Locate the cell with the specified text and output its (X, Y) center coordinate. 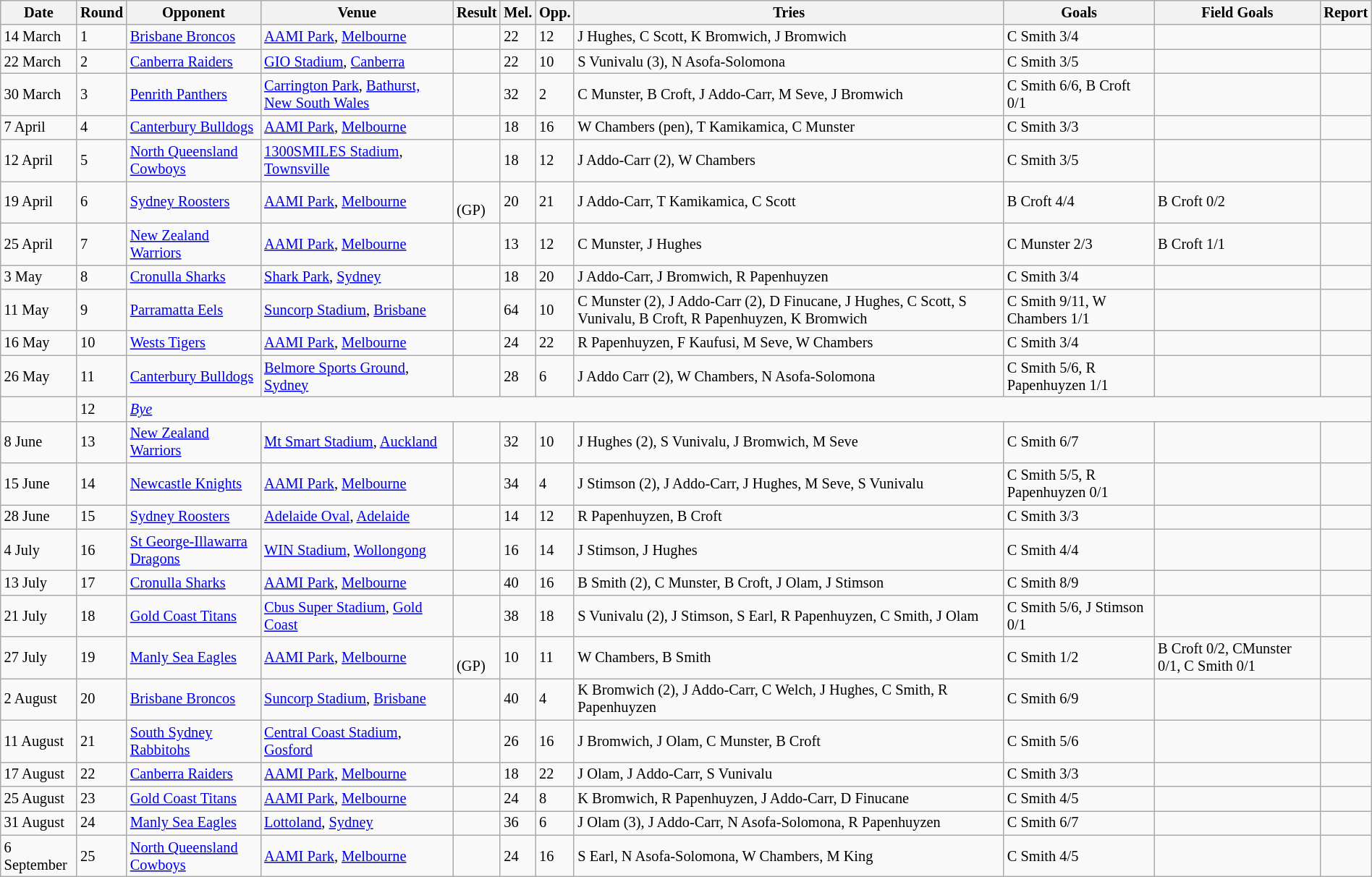
3 May (39, 277)
K Bromwich, R Papenhuyzen, J Addo-Carr, D Finucane (789, 798)
South Sydney Rabbitohs (194, 741)
J Addo Carr (2), W Chambers, N Asofa-Solomona (789, 376)
C Smith 5/6, R Papenhuyzen 1/1 (1079, 376)
26 May (39, 376)
7 April (39, 127)
38 (518, 616)
B Croft 0/2 (1237, 202)
16 May (39, 343)
J Stimson (2), J Addo-Carr, J Hughes, M Seve, S Vunivalu (789, 484)
Lottoland, Sydney (357, 823)
Result (476, 12)
R Papenhuyzen, F Kaufusi, M Seve, W Chambers (789, 343)
Opponent (194, 12)
Cbus Super Stadium, Gold Coast (357, 616)
J Olam (3), J Addo-Carr, N Asofa-Solomona, R Papenhuyzen (789, 823)
K Bromwich (2), J Addo-Carr, C Welch, J Hughes, C Smith, R Papenhuyzen (789, 699)
Date (39, 12)
C Smith 5/6 (1079, 741)
Penrith Panthers (194, 94)
Shark Park, Sydney (357, 277)
C Smith 8/9 (1079, 582)
C Munster (2), J Addo-Carr (2), D Finucane, J Hughes, C Scott, S Vunivalu, B Croft, R Papenhuyzen, K Bromwich (789, 310)
Venue (357, 12)
13 July (39, 582)
Report (1346, 12)
25 April (39, 244)
34 (518, 484)
St George-Illawarra Dragons (194, 550)
Field Goals (1237, 12)
J Olam, J Addo-Carr, S Vunivalu (789, 774)
23 (101, 798)
B Croft 4/4 (1079, 202)
C Munster 2/3 (1079, 244)
25 (101, 856)
Bye (749, 409)
Goals (1079, 12)
S Vunivalu (3), N Asofa-Solomona (789, 62)
S Earl, N Asofa-Solomona, W Chambers, M King (789, 856)
B Croft 1/1 (1237, 244)
12 April (39, 161)
1 (101, 37)
C Smith 6/6, B Croft 0/1 (1079, 94)
J Hughes (2), S Vunivalu, J Bromwich, M Seve (789, 442)
J Stimson, J Hughes (789, 550)
15 (101, 517)
28 June (39, 517)
GIO Stadium, Canberra (357, 62)
25 August (39, 798)
J Addo-Carr, T Kamikamica, C Scott (789, 202)
Parramatta Eels (194, 310)
Mt Smart Stadium, Auckland (357, 442)
Wests Tigers (194, 343)
4 July (39, 550)
15 June (39, 484)
Tries (789, 12)
3 (101, 94)
5 (101, 161)
B Smith (2), C Munster, B Croft, J Olam, J Stimson (789, 582)
C Smith 4/4 (1079, 550)
C Smith 5/5, R Papenhuyzen 0/1 (1079, 484)
2 August (39, 699)
Newcastle Knights (194, 484)
36 (518, 823)
J Addo-Carr, J Bromwich, R Papenhuyzen (789, 277)
28 (518, 376)
C Smith 5/6, J Stimson 0/1 (1079, 616)
22 March (39, 62)
J Hughes, C Scott, K Bromwich, J Bromwich (789, 37)
C Munster, J Hughes (789, 244)
WIN Stadium, Wollongong (357, 550)
Adelaide Oval, Adelaide (357, 517)
14 March (39, 37)
W Chambers, B Smith (789, 658)
S Vunivalu (2), J Stimson, S Earl, R Papenhuyzen, C Smith, J Olam (789, 616)
19 (101, 658)
17 August (39, 774)
Round (101, 12)
11 August (39, 741)
Central Coast Stadium, Gosford (357, 741)
30 March (39, 94)
B Croft 0/2, CMunster 0/1, C Smith 0/1 (1237, 658)
8 June (39, 442)
17 (101, 582)
26 (518, 741)
19 April (39, 202)
Mel. (518, 12)
6 September (39, 856)
C Smith 6/9 (1079, 699)
C Smith 1/2 (1079, 658)
Carrington Park, Bathurst, New South Wales (357, 94)
C Munster, B Croft, J Addo-Carr, M Seve, J Bromwich (789, 94)
27 July (39, 658)
64 (518, 310)
R Papenhuyzen, B Croft (789, 517)
W Chambers (pen), T Kamikamica, C Munster (789, 127)
J Addo-Carr (2), W Chambers (789, 161)
9 (101, 310)
1300SMILES Stadium, Townsville (357, 161)
J Bromwich, J Olam, C Munster, B Croft (789, 741)
7 (101, 244)
Opp. (554, 12)
31 August (39, 823)
Belmore Sports Ground, Sydney (357, 376)
21 July (39, 616)
11 May (39, 310)
C Smith 9/11, W Chambers 1/1 (1079, 310)
